Extract the (x, y) coordinate from the center of the cell holding the provided text.  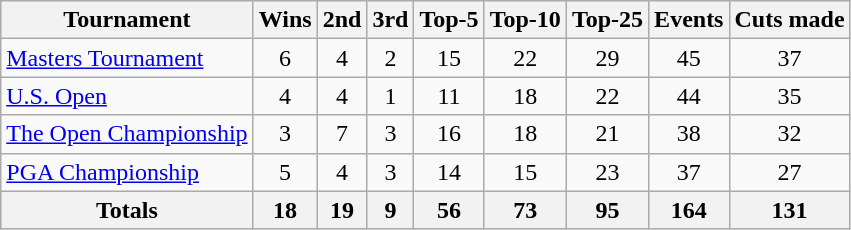
45 (689, 58)
23 (607, 172)
16 (449, 134)
9 (390, 210)
19 (342, 210)
21 (607, 134)
Top-5 (449, 20)
35 (790, 96)
Cuts made (790, 20)
56 (449, 210)
38 (689, 134)
Top-25 (607, 20)
14 (449, 172)
The Open Championship (127, 134)
11 (449, 96)
131 (790, 210)
3rd (390, 20)
6 (285, 58)
164 (689, 210)
73 (525, 210)
27 (790, 172)
5 (285, 172)
Events (689, 20)
95 (607, 210)
Totals (127, 210)
Tournament (127, 20)
2nd (342, 20)
PGA Championship (127, 172)
2 (390, 58)
44 (689, 96)
Masters Tournament (127, 58)
1 (390, 96)
Top-10 (525, 20)
29 (607, 58)
U.S. Open (127, 96)
32 (790, 134)
7 (342, 134)
Wins (285, 20)
